Return (X, Y) of the center of cell containing provided text 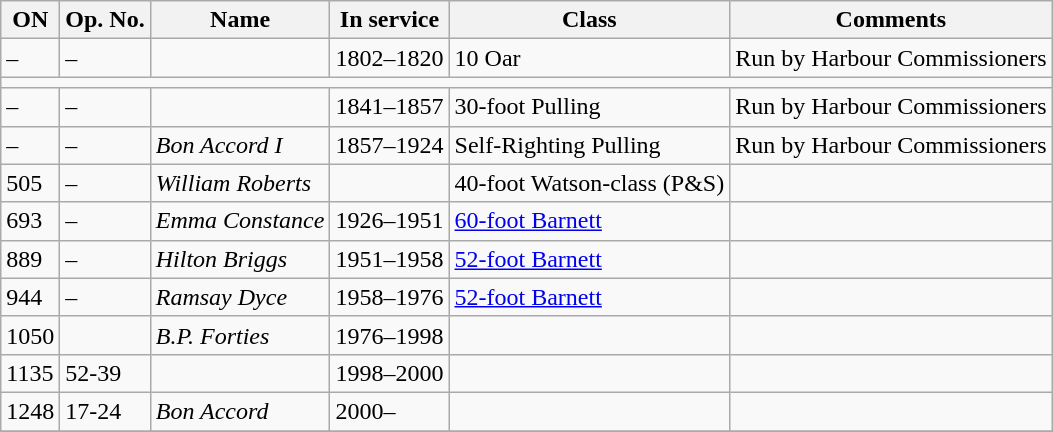
Op. No. (105, 20)
1958–1976 (390, 297)
1248 (30, 411)
Bon Accord (240, 411)
Comments (891, 20)
Bon Accord I (240, 145)
Name (240, 20)
505 (30, 183)
1951–1958 (390, 259)
ON (30, 20)
889 (30, 259)
Emma Constance (240, 221)
Ramsay Dyce (240, 297)
1998–2000 (390, 373)
17-24 (105, 411)
944 (30, 297)
52-39 (105, 373)
In service (390, 20)
30-foot Pulling (590, 107)
1976–1998 (390, 335)
1135 (30, 373)
Hilton Briggs (240, 259)
693 (30, 221)
1802–1820 (390, 58)
1926–1951 (390, 221)
William Roberts (240, 183)
60-foot Barnett (590, 221)
1857–1924 (390, 145)
Class (590, 20)
Self-Righting Pulling (590, 145)
2000– (390, 411)
B.P. Forties (240, 335)
10 Oar (590, 58)
1050 (30, 335)
1841–1857 (390, 107)
40-foot Watson-class (P&S) (590, 183)
